Locate the cell with the specified text and output its (X, Y) center coordinate. 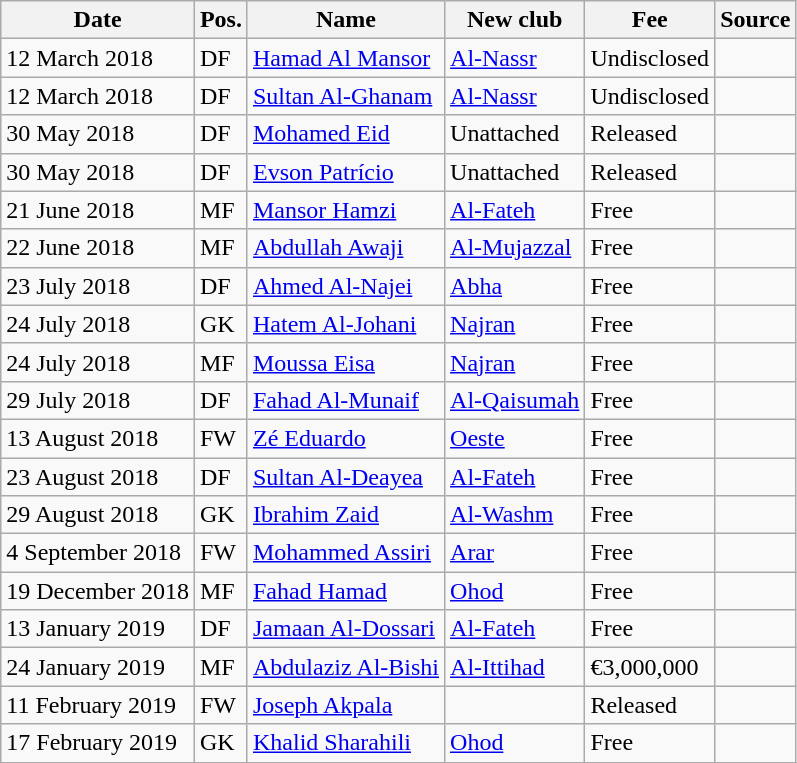
Hatem Al-Johani (346, 324)
23 July 2018 (98, 286)
19 December 2018 (98, 591)
Ahmed Al-Najei (346, 286)
Joseph Akpala (346, 705)
Moussa Eisa (346, 362)
13 August 2018 (98, 438)
13 January 2019 (98, 629)
Oeste (515, 438)
23 August 2018 (98, 477)
Fahad Hamad (346, 591)
Hamad Al Mansor (346, 58)
4 September 2018 (98, 553)
Abha (515, 286)
17 February 2019 (98, 743)
Jamaan Al-Dossari (346, 629)
Sultan Al-Deayea (346, 477)
Name (346, 20)
29 August 2018 (98, 515)
Pos. (220, 20)
Al-Washm (515, 515)
Mohamed Eid (346, 134)
Mansor Hamzi (346, 210)
Mohammed Assiri (346, 553)
Khalid Sharahili (346, 743)
Source (756, 20)
24 January 2019 (98, 667)
22 June 2018 (98, 248)
Al-Qaisumah (515, 400)
Zé Eduardo (346, 438)
Fahad Al-Munaif (346, 400)
21 June 2018 (98, 210)
Sultan Al-Ghanam (346, 96)
29 July 2018 (98, 400)
Abdulaziz Al-Bishi (346, 667)
Fee (650, 20)
Ibrahim Zaid (346, 515)
Al-Mujazzal (515, 248)
11 February 2019 (98, 705)
Evson Patrício (346, 172)
Arar (515, 553)
Date (98, 20)
Al-Ittihad (515, 667)
€3,000,000 (650, 667)
Abdullah Awaji (346, 248)
New club (515, 20)
